Locate the cell with the specified text and output its (x, y) center coordinate. 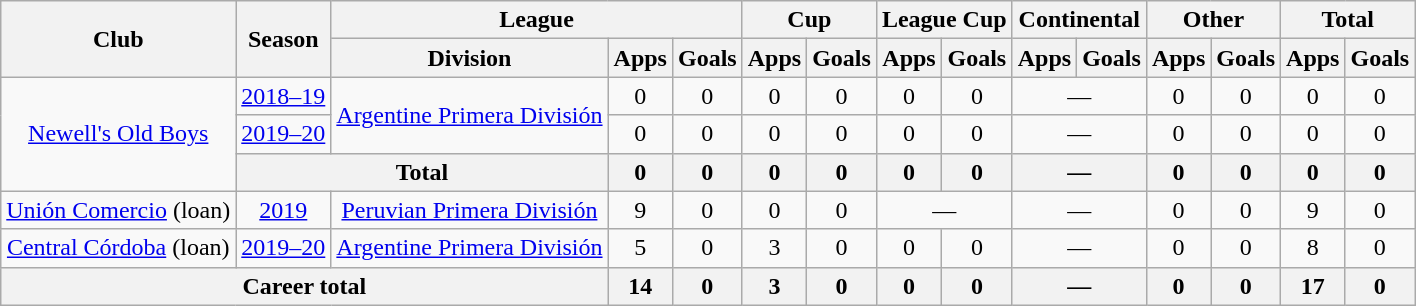
Other (1213, 20)
8 (1313, 248)
League (536, 20)
Newell's Old Boys (118, 134)
14 (640, 286)
Peruvian Primera División (470, 210)
Division (470, 58)
2019 (284, 210)
5 (640, 248)
17 (1313, 286)
Cup (809, 20)
Unión Comercio (loan) (118, 210)
Continental (1079, 20)
Season (284, 39)
League Cup (944, 20)
Central Córdoba (loan) (118, 248)
2018–19 (284, 96)
Club (118, 39)
Career total (304, 286)
